Search for the cell housing the specified text and yield its (x, y) center coordinate. 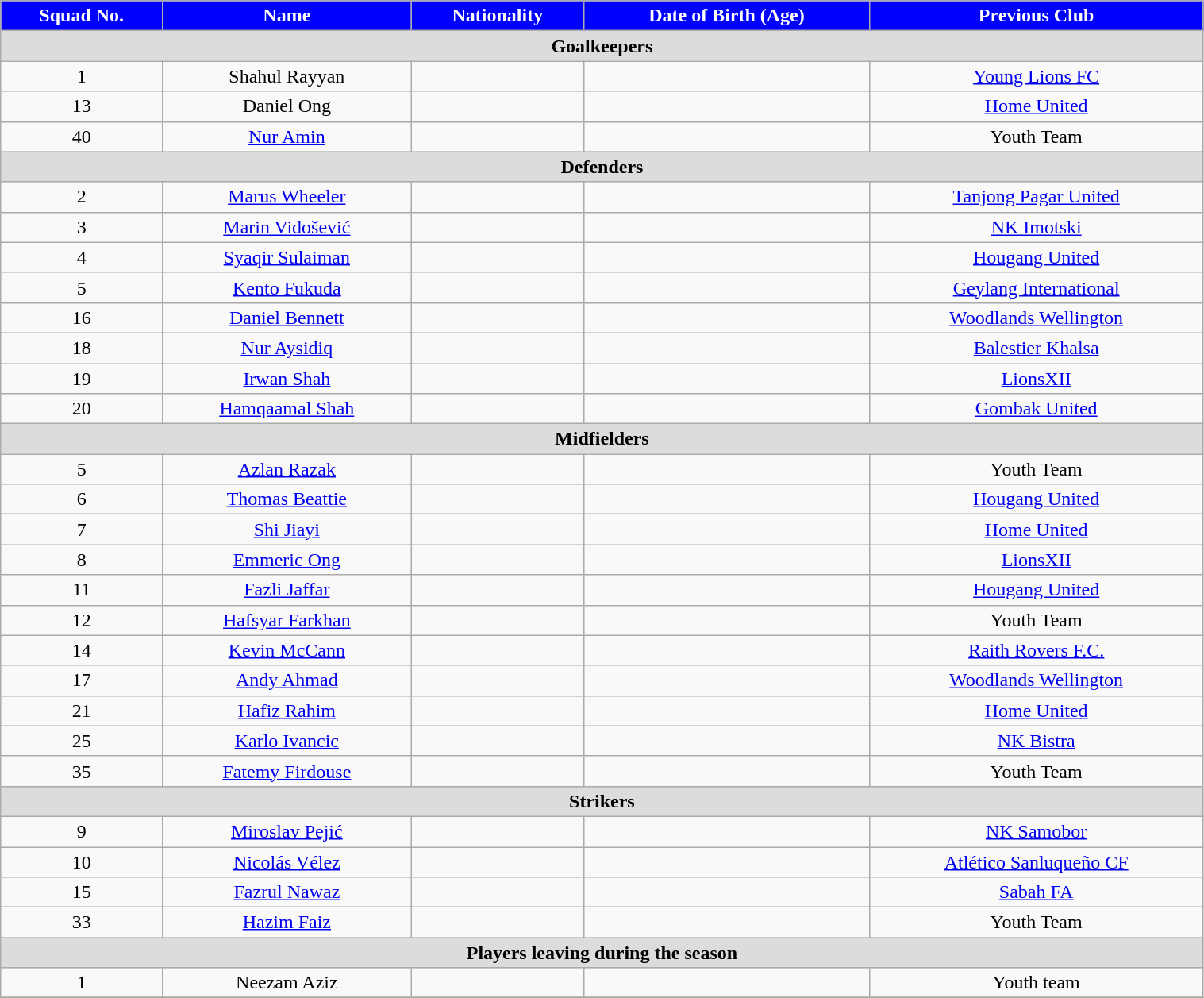
NK Bistra (1037, 741)
3 (82, 227)
Young Lions FC (1037, 76)
Squad No. (82, 16)
Shi Jiayi (287, 530)
Hafiz Rahim (287, 711)
Thomas Beattie (287, 499)
Nur Aysidiq (287, 348)
19 (82, 379)
Youth team (1037, 983)
Syaqir Sulaiman (287, 257)
Players leaving during the season (602, 953)
Previous Club (1037, 16)
Goalkeepers (602, 46)
7 (82, 530)
25 (82, 741)
Raith Rovers F.C. (1037, 650)
Fazrul Nawaz (287, 892)
Nur Amin (287, 137)
Midfielders (602, 439)
Tanjong Pagar United (1037, 197)
Sabah FA (1037, 892)
Neezam Aziz (287, 983)
35 (82, 771)
21 (82, 711)
Geylang International (1037, 287)
Marus Wheeler (287, 197)
12 (82, 620)
10 (82, 861)
Kento Fukuda (287, 287)
11 (82, 590)
NK Samobor (1037, 831)
9 (82, 831)
Daniel Ong (287, 106)
Hazim Faiz (287, 923)
Emmeric Ong (287, 560)
16 (82, 318)
2 (82, 197)
Azlan Razak (287, 469)
Miroslav Pejić (287, 831)
Hamqaamal Shah (287, 409)
Strikers (602, 801)
40 (82, 137)
6 (82, 499)
Daniel Bennett (287, 318)
Fazli Jaffar (287, 590)
Irwan Shah (287, 379)
Karlo Ivancic (287, 741)
13 (82, 106)
Kevin McCann (287, 650)
14 (82, 650)
Nationality (498, 16)
Fatemy Firdouse (287, 771)
Defenders (602, 167)
NK Imotski (1037, 227)
18 (82, 348)
Hafsyar Farkhan (287, 620)
Nicolás Vélez (287, 861)
Andy Ahmad (287, 680)
Gombak United (1037, 409)
17 (82, 680)
Atlético Sanluqueño CF (1037, 861)
Name (287, 16)
8 (82, 560)
33 (82, 923)
15 (82, 892)
Date of Birth (Age) (727, 16)
4 (82, 257)
20 (82, 409)
Marin Vidošević (287, 227)
Balestier Khalsa (1037, 348)
Shahul Rayyan (287, 76)
